Return (X, Y) of the center of cell containing provided text 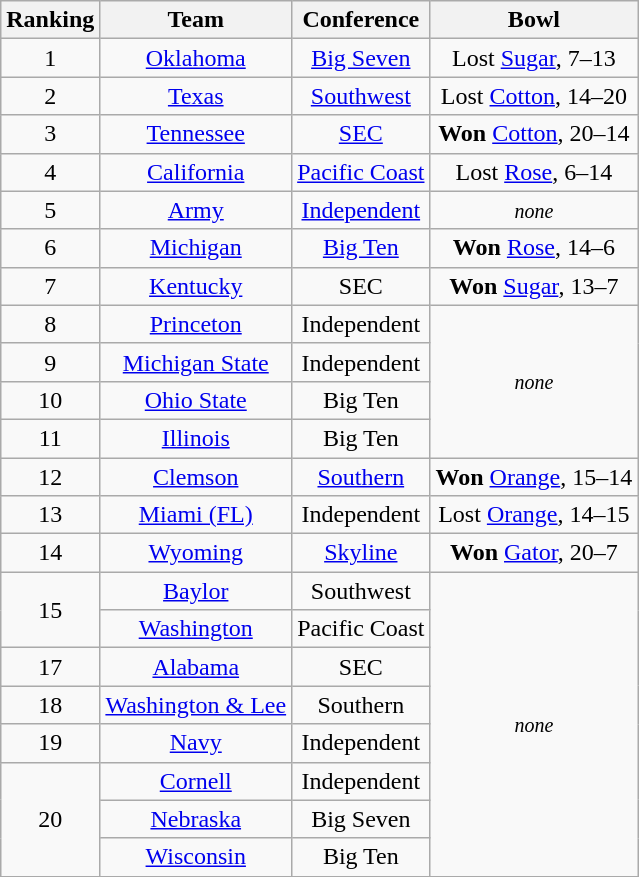
Alabama (196, 667)
Wisconsin (196, 857)
Won Rose, 14–6 (534, 248)
9 (50, 362)
Lost Orange, 14–15 (534, 515)
Tennessee (196, 134)
12 (50, 477)
Army (196, 210)
20 (50, 819)
Baylor (196, 591)
4 (50, 172)
Oklahoma (196, 58)
Lost Sugar, 7–13 (534, 58)
Bowl (534, 20)
Skyline (361, 553)
Won Cotton, 20–14 (534, 134)
19 (50, 743)
Wyoming (196, 553)
Won Sugar, 13–7 (534, 286)
California (196, 172)
13 (50, 515)
10 (50, 400)
11 (50, 438)
Won Gator, 20–7 (534, 553)
5 (50, 210)
18 (50, 705)
Michigan (196, 248)
17 (50, 667)
Cornell (196, 781)
Washington (196, 629)
Miami (FL) (196, 515)
Illinois (196, 438)
Team (196, 20)
1 (50, 58)
Lost Cotton, 14–20 (534, 96)
6 (50, 248)
Princeton (196, 324)
8 (50, 324)
14 (50, 553)
Clemson (196, 477)
2 (50, 96)
Lost Rose, 6–14 (534, 172)
Texas (196, 96)
Michigan State (196, 362)
15 (50, 610)
Conference (361, 20)
Navy (196, 743)
Kentucky (196, 286)
Ohio State (196, 400)
Nebraska (196, 819)
3 (50, 134)
Won Orange, 15–14 (534, 477)
7 (50, 286)
Ranking (50, 20)
Washington & Lee (196, 705)
